Provide the [X, Y] coordinate of the cell's center where the given text is located.  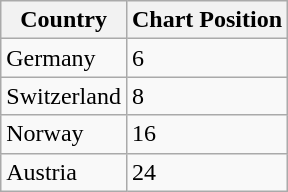
16 [206, 134]
6 [206, 58]
8 [206, 96]
24 [206, 172]
Norway [64, 134]
Chart Position [206, 20]
Switzerland [64, 96]
Germany [64, 58]
Country [64, 20]
Austria [64, 172]
